Return the [x, y] coordinate for the center point of the cell that contains the specified text.  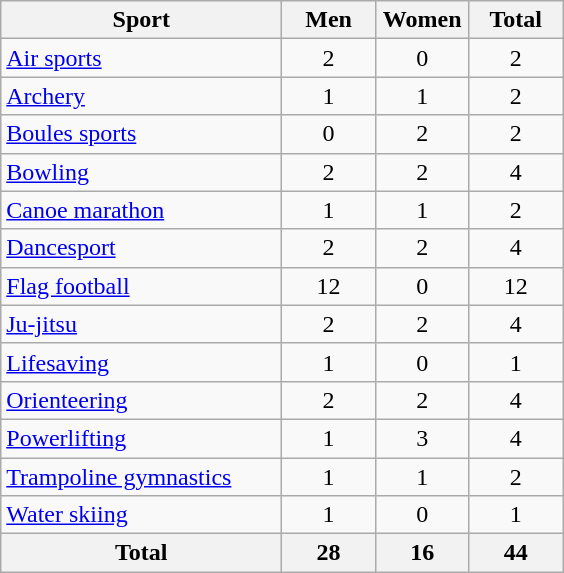
Archery [142, 96]
Boules sports [142, 134]
Ju-jitsu [142, 324]
16 [422, 553]
3 [422, 438]
Water skiing [142, 515]
Lifesaving [142, 362]
Canoe marathon [142, 210]
Men [329, 20]
Trampoline gymnastics [142, 477]
Women [422, 20]
28 [329, 553]
Flag football [142, 286]
Air sports [142, 58]
44 [516, 553]
Orienteering [142, 400]
Powerlifting [142, 438]
Sport [142, 20]
Dancesport [142, 248]
Bowling [142, 172]
